Return [x, y] of the center of cell containing provided text 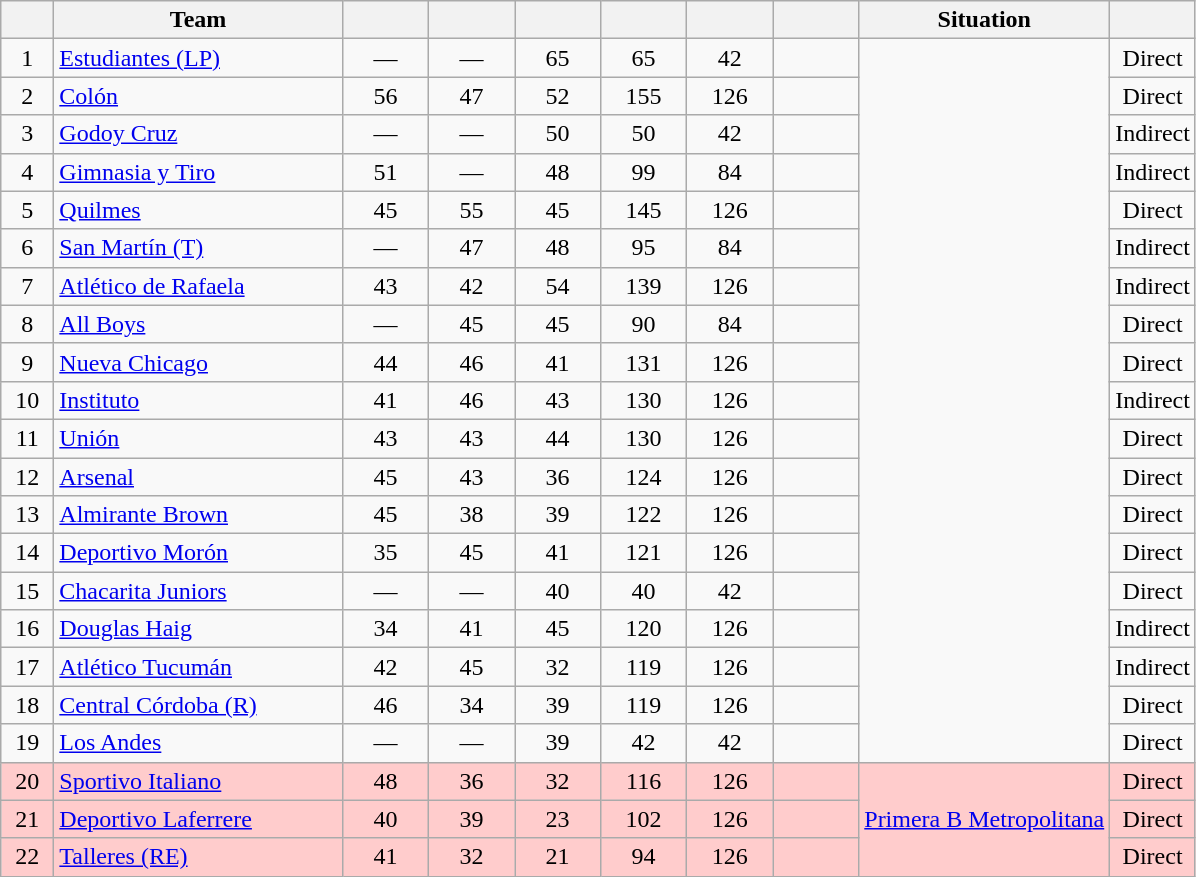
94 [644, 857]
Estudiantes (LP) [198, 58]
116 [644, 781]
1 [28, 58]
22 [28, 857]
38 [471, 515]
155 [644, 96]
Sportivo Italiano [198, 781]
Instituto [198, 400]
51 [385, 172]
6 [28, 248]
145 [644, 210]
Nueva Chicago [198, 362]
San Martín (T) [198, 248]
14 [28, 553]
10 [28, 400]
9 [28, 362]
16 [28, 629]
52 [557, 96]
Almirante Brown [198, 515]
35 [385, 553]
Unión [198, 438]
12 [28, 477]
121 [644, 553]
Gimnasia y Tiro [198, 172]
Los Andes [198, 743]
Godoy Cruz [198, 134]
Primera B Metropolitana [984, 819]
23 [557, 819]
15 [28, 591]
56 [385, 96]
102 [644, 819]
Atlético Tucumán [198, 667]
55 [471, 210]
8 [28, 324]
Central Córdoba (R) [198, 705]
3 [28, 134]
139 [644, 286]
5 [28, 210]
Deportivo Laferrere [198, 819]
Talleres (RE) [198, 857]
90 [644, 324]
Quilmes [198, 210]
Colón [198, 96]
131 [644, 362]
7 [28, 286]
95 [644, 248]
99 [644, 172]
122 [644, 515]
Arsenal [198, 477]
20 [28, 781]
13 [28, 515]
All Boys [198, 324]
4 [28, 172]
Atlético de Rafaela [198, 286]
Douglas Haig [198, 629]
124 [644, 477]
17 [28, 667]
Chacarita Juniors [198, 591]
Deportivo Morón [198, 553]
Situation [984, 20]
2 [28, 96]
Team [198, 20]
19 [28, 743]
120 [644, 629]
54 [557, 286]
18 [28, 705]
11 [28, 438]
